Find where the given text appears and provide that cell's center as [x, y] coordinate. 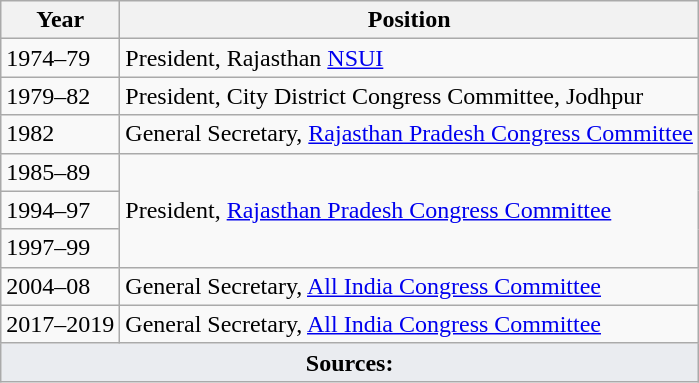
1994–97 [60, 210]
2017–2019 [60, 324]
1974–79 [60, 58]
President, City District Congress Committee, Jodhpur [410, 96]
1985–89 [60, 172]
Position [410, 20]
1982 [60, 134]
2004–08 [60, 286]
Sources: [350, 362]
Year [60, 20]
President, Rajasthan Pradesh Congress Committee [410, 210]
General Secretary, Rajasthan Pradesh Congress Committee [410, 134]
1979–82 [60, 96]
1997–99 [60, 248]
President, Rajasthan NSUI [410, 58]
